Extract the (X, Y) coordinate from the center of the cell holding the provided text.  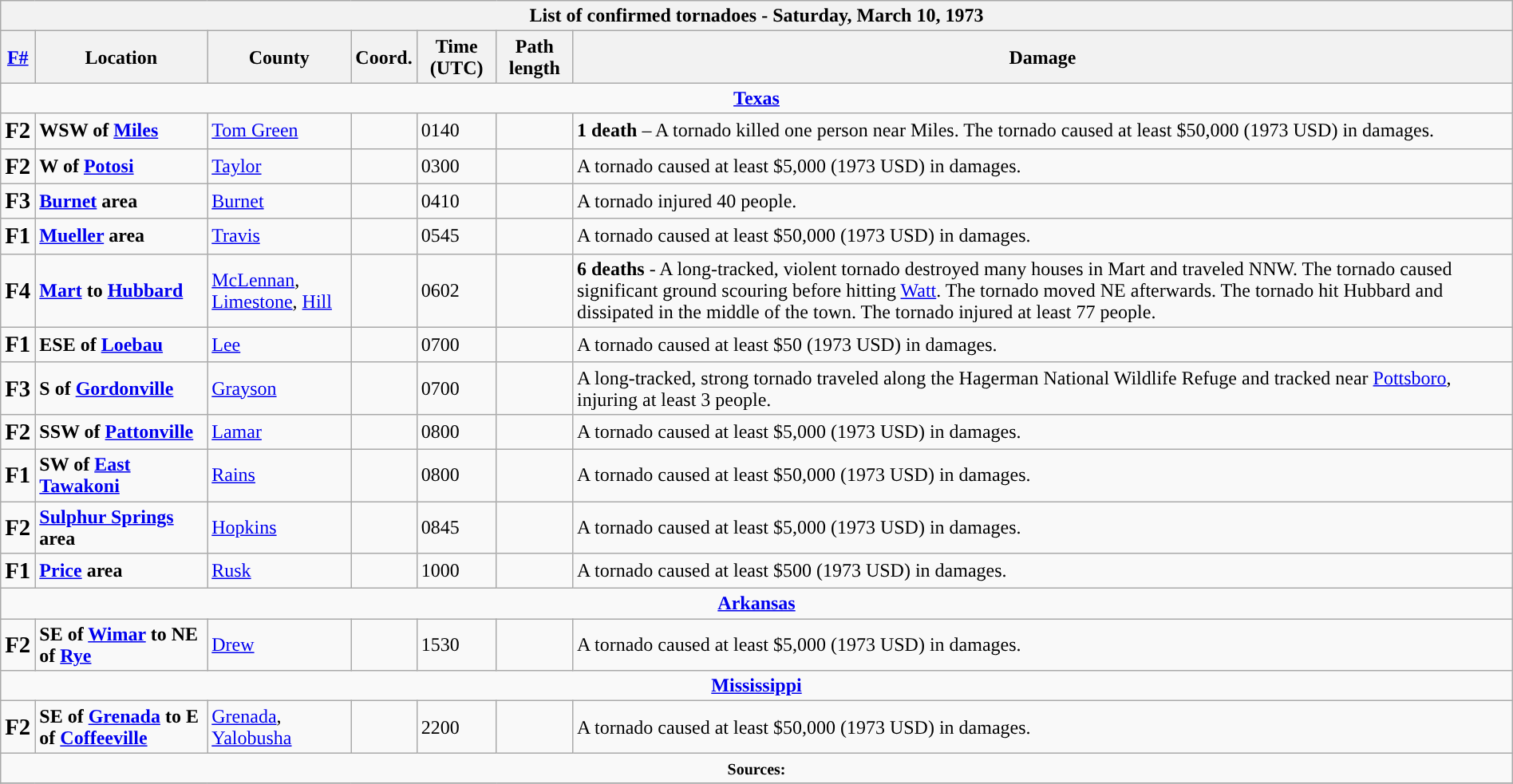
F4 (18, 290)
A tornado injured 40 people. (1042, 201)
Mueller area (121, 236)
Sources: (756, 768)
Tom Green (279, 131)
0140 (456, 131)
Texas (756, 98)
Burnet (279, 201)
Lamar (279, 431)
ESE of Loebau (121, 345)
W of Potosi (121, 166)
Location (121, 57)
A tornado caused at least $50 (1973 USD) in damages. (1042, 345)
List of confirmed tornadoes - Saturday, March 10, 1973 (756, 16)
A long-tracked, strong tornado traveled along the Hagerman National Wildlife Refuge and tracked near Pottsboro, injuring at least 3 people. (1042, 388)
Sulphur Springs area (121, 526)
Mart to Hubbard (121, 290)
Burnet area (121, 201)
Rains (279, 475)
A tornado caused at least $500 (1973 USD) in damages. (1042, 571)
WSW of Miles (121, 131)
Arkansas (756, 604)
1530 (456, 644)
Mississippi (756, 686)
S of Gordonville (121, 388)
Grenada, Yalobusha (279, 727)
Damage (1042, 57)
Coord. (384, 57)
SE of Grenada to E of Coffeeville (121, 727)
Rusk (279, 571)
SE of Wimar to NE of Rye (121, 644)
Grayson (279, 388)
SSW of Pattonville (121, 431)
Lee (279, 345)
F# (18, 57)
SW of East Tawakoni (121, 475)
0300 (456, 166)
Price area (121, 571)
0845 (456, 526)
Time (UTC) (456, 57)
Path length (535, 57)
Drew (279, 644)
1 death – A tornado killed one person near Miles. The tornado caused at least $50,000 (1973 USD) in damages. (1042, 131)
Travis (279, 236)
Hopkins (279, 526)
2200 (456, 727)
County (279, 57)
0602 (456, 290)
1000 (456, 571)
McLennan, Limestone, Hill (279, 290)
Taylor (279, 166)
0545 (456, 236)
0410 (456, 201)
